Identify which cell holds the provided text, then report its (x, y) central coordinate. 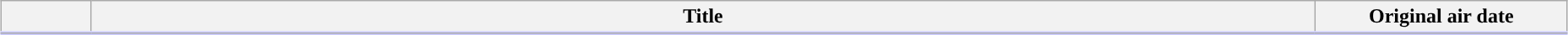
Original air date (1441, 17)
Title (703, 17)
